Detect which cell encompasses the target text, then output its [X, Y] center coordinate. 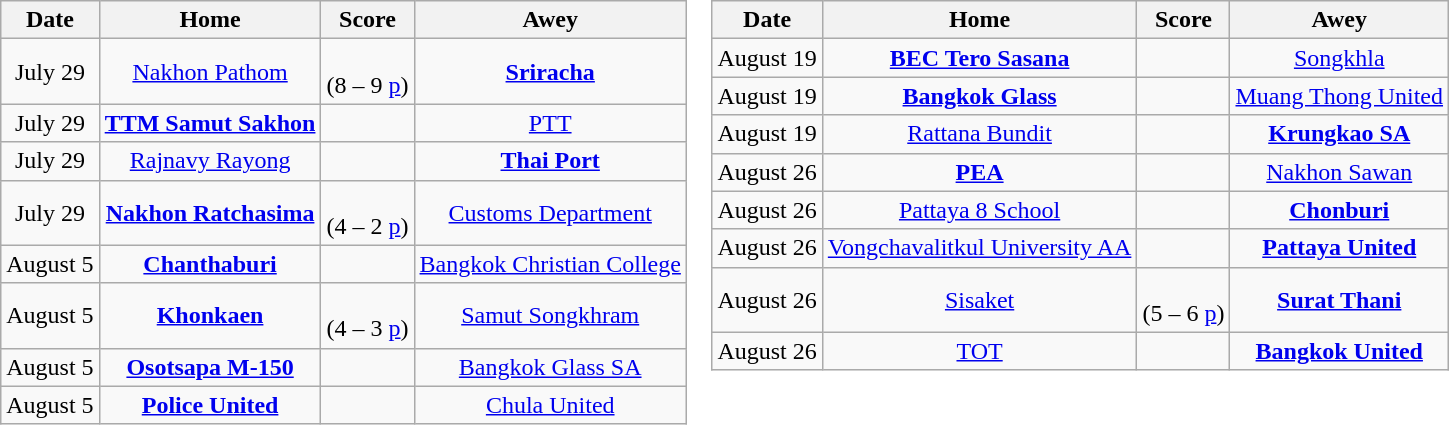
Nakhon Sawan [1340, 172]
Rattana Bundit [980, 134]
(4 – 2 p) [368, 212]
Bangkok Christian College [550, 264]
Chanthaburi [210, 264]
Chonburi [1340, 210]
BEC Tero Sasana [980, 58]
Vongchavalitkul University AA [980, 248]
Thai Port [550, 161]
Pattaya United [1340, 248]
Songkhla [1340, 58]
Sriracha [550, 72]
Chula United [550, 405]
Nakhon Pathom [210, 72]
Rajnavy Rayong [210, 161]
PTT [550, 123]
Police United [210, 405]
Surat Thani [1340, 300]
(5 – 6 p) [1184, 300]
Muang Thong United [1340, 96]
TOT [980, 351]
Osotsapa M-150 [210, 367]
Sisaket [980, 300]
Samut Songkhram [550, 316]
Bangkok Glass SA [550, 367]
PEA [980, 172]
Bangkok United [1340, 351]
Krungkao SA [1340, 134]
Customs Department [550, 212]
(8 – 9 p) [368, 72]
Pattaya 8 School [980, 210]
(4 – 3 p) [368, 316]
Khonkaen [210, 316]
Nakhon Ratchasima [210, 212]
Bangkok Glass [980, 96]
TTM Samut Sakhon [210, 123]
